Output the (X, Y) coordinate of the center of the cell containing the given text.  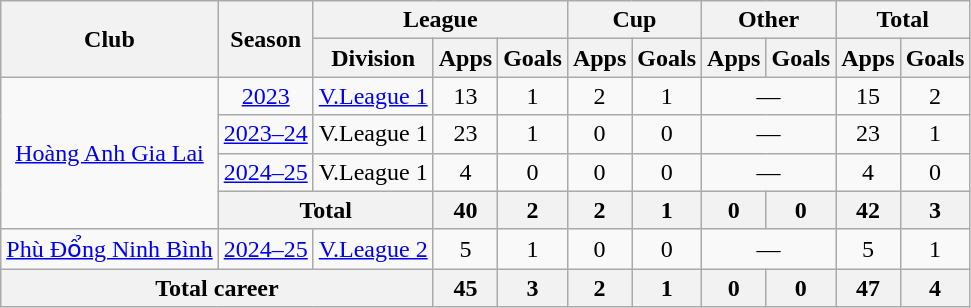
League (440, 20)
Cup (634, 20)
Division (373, 58)
Season (266, 39)
Total career (217, 288)
15 (868, 96)
V.League 2 (373, 249)
2023–24 (266, 134)
Phù Đổng Ninh Bình (110, 249)
2023 (266, 96)
Hoàng Anh Gia Lai (110, 153)
47 (868, 288)
Club (110, 39)
42 (868, 210)
13 (465, 96)
Other (769, 20)
45 (465, 288)
40 (465, 210)
